Extract the [X, Y] coordinate from the center of the cell holding the provided text.  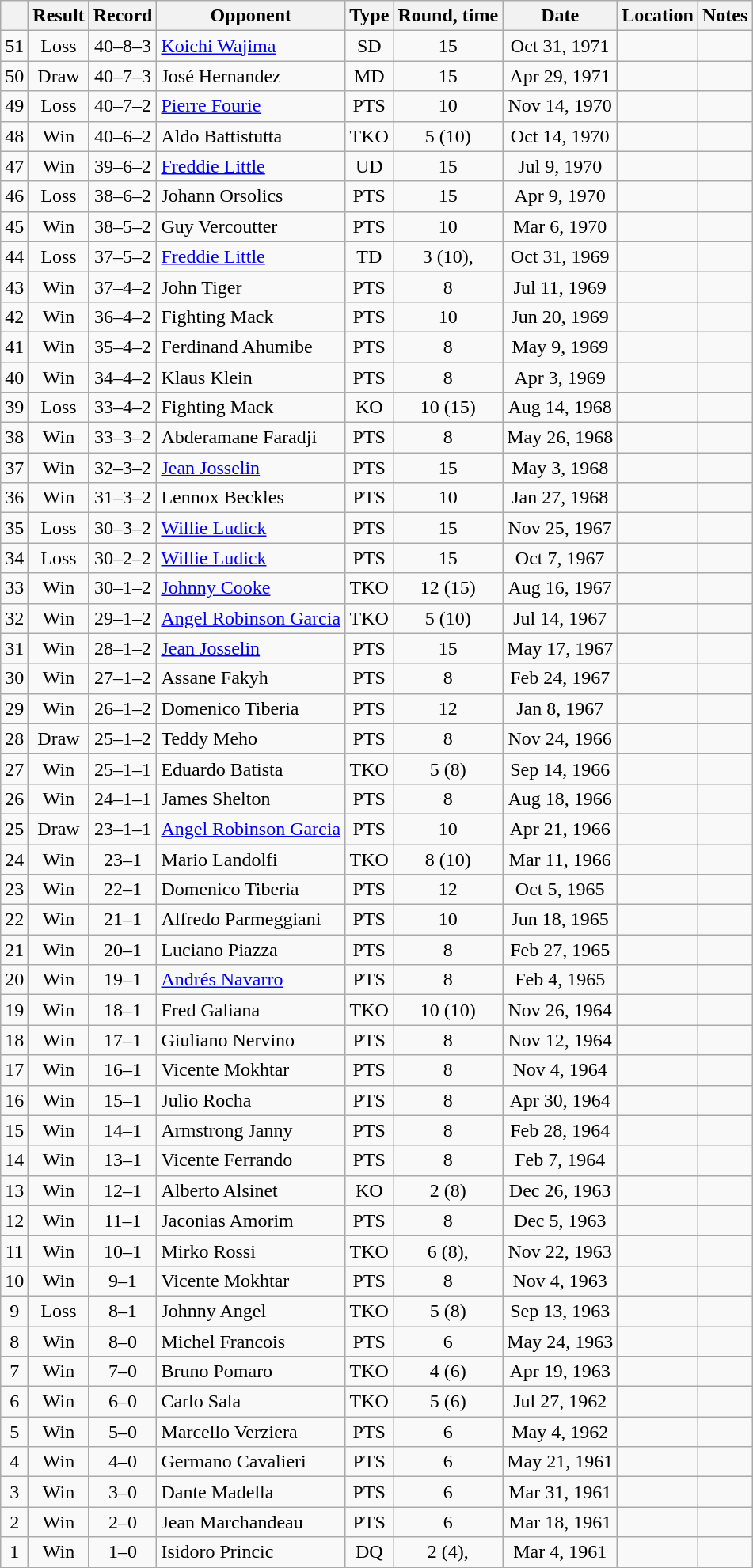
Nov 26, 1964 [561, 1010]
Apr 29, 1971 [561, 76]
7–0 [123, 1372]
1 [14, 1552]
42 [14, 317]
11 [14, 1251]
May 26, 1968 [561, 438]
Armstrong Janny [251, 1130]
17 [14, 1070]
Jun 18, 1965 [561, 920]
Johann Orsolics [251, 196]
Feb 7, 1964 [561, 1160]
28–1–2 [123, 648]
May 17, 1967 [561, 648]
26 [14, 799]
27–1–2 [123, 678]
Opponent [251, 16]
Bruno Pomaro [251, 1372]
1–0 [123, 1552]
5 (6) [448, 1402]
Mar 18, 1961 [561, 1522]
28 [14, 738]
Eduardo Batista [251, 769]
38–5–2 [123, 226]
May 24, 1963 [561, 1342]
May 3, 1968 [561, 468]
Julio Rocha [251, 1100]
38–6–2 [123, 196]
Oct 14, 1970 [561, 136]
Mar 6, 1970 [561, 226]
8–0 [123, 1342]
Nov 22, 1963 [561, 1251]
31 [14, 648]
22 [14, 920]
May 9, 1969 [561, 347]
29 [14, 708]
Round, time [448, 16]
Dec 5, 1963 [561, 1221]
Oct 7, 1967 [561, 558]
Oct 31, 1969 [561, 256]
Nov 12, 1964 [561, 1040]
5 [14, 1432]
UD [369, 166]
27 [14, 769]
Andrés Navarro [251, 980]
Nov 4, 1964 [561, 1070]
10 (15) [448, 408]
Feb 28, 1964 [561, 1130]
38 [14, 438]
24–1–1 [123, 799]
4–0 [123, 1462]
Luciano Piazza [251, 950]
34–4–2 [123, 378]
Johnny Cooke [251, 588]
21 [14, 950]
2 [14, 1522]
Type [369, 16]
7 [14, 1372]
Isidoro Princic [251, 1552]
Michel Francois [251, 1342]
Jul 14, 1967 [561, 618]
23 [14, 890]
3–0 [123, 1492]
3 [14, 1492]
9–1 [123, 1281]
34 [14, 558]
37–5–2 [123, 256]
37 [14, 468]
40–7–2 [123, 106]
Fred Galiana [251, 1010]
35–4–2 [123, 347]
Guy Vercoutter [251, 226]
18–1 [123, 1010]
Nov 4, 1963 [561, 1281]
Sep 13, 1963 [561, 1311]
Mar 31, 1961 [561, 1492]
4 [14, 1462]
32–3–2 [123, 468]
Alfredo Parmeggiani [251, 920]
45 [14, 226]
SD [369, 46]
Vicente Ferrando [251, 1160]
May 4, 1962 [561, 1432]
Carlo Sala [251, 1402]
Apr 30, 1964 [561, 1100]
43 [14, 287]
33–3–2 [123, 438]
40–6–2 [123, 136]
Dec 26, 1963 [561, 1190]
Jul 27, 1962 [561, 1402]
16 [14, 1100]
22–1 [123, 890]
2–0 [123, 1522]
Feb 4, 1965 [561, 980]
16–1 [123, 1070]
10 (10) [448, 1010]
Nov 14, 1970 [561, 106]
23–1 [123, 859]
35 [14, 528]
Jan 8, 1967 [561, 708]
33–4–2 [123, 408]
Aug 16, 1967 [561, 588]
Jul 9, 1970 [561, 166]
DQ [369, 1552]
Aug 14, 1968 [561, 408]
11–1 [123, 1221]
41 [14, 347]
Germano Cavalieri [251, 1462]
Koichi Wajima [251, 46]
8–1 [123, 1311]
19–1 [123, 980]
40–7–3 [123, 76]
25 [14, 829]
6–0 [123, 1402]
13–1 [123, 1160]
40–8–3 [123, 46]
3 (10), [448, 256]
Record [123, 16]
48 [14, 136]
Ferdinand Ahumibe [251, 347]
21–1 [123, 920]
Jan 27, 1968 [561, 498]
Oct 5, 1965 [561, 890]
30 [14, 678]
5–0 [123, 1432]
24 [14, 859]
Johnny Angel [251, 1311]
Notes [724, 16]
Jean Marchandeau [251, 1522]
2 (8) [448, 1190]
Giuliano Nervino [251, 1040]
47 [14, 166]
50 [14, 76]
James Shelton [251, 799]
12–1 [123, 1190]
13 [14, 1190]
Alberto Alsinet [251, 1190]
23–1–1 [123, 829]
Mirko Rossi [251, 1251]
TD [369, 256]
Oct 31, 1971 [561, 46]
Assane Fakyh [251, 678]
29–1–2 [123, 618]
Feb 24, 1967 [561, 678]
46 [14, 196]
John Tiger [251, 287]
6 (8), [448, 1251]
Jun 20, 1969 [561, 317]
10–1 [123, 1251]
Location [658, 16]
39 [14, 408]
39–6–2 [123, 166]
25–1–2 [123, 738]
Jul 11, 1969 [561, 287]
30–2–2 [123, 558]
Apr 21, 1966 [561, 829]
Mar 11, 1966 [561, 859]
20 [14, 980]
Lennox Beckles [251, 498]
Aldo Battistutta [251, 136]
Nov 25, 1967 [561, 528]
Apr 19, 1963 [561, 1372]
20–1 [123, 950]
8 (10) [448, 859]
30–1–2 [123, 588]
18 [14, 1040]
José Hernandez [251, 76]
30–3–2 [123, 528]
Abderamane Faradji [251, 438]
33 [14, 588]
Date [561, 16]
May 21, 1961 [561, 1462]
15–1 [123, 1100]
37–4–2 [123, 287]
40 [14, 378]
4 (6) [448, 1372]
Apr 3, 1969 [561, 378]
17–1 [123, 1040]
Jaconias Amorim [251, 1221]
Mar 4, 1961 [561, 1552]
Result [59, 16]
Sep 14, 1966 [561, 769]
Aug 18, 1966 [561, 799]
25–1–1 [123, 769]
12 (15) [448, 588]
26–1–2 [123, 708]
Mario Landolfi [251, 859]
32 [14, 618]
36 [14, 498]
2 (4), [448, 1552]
Dante Madella [251, 1492]
19 [14, 1010]
Klaus Klein [251, 378]
51 [14, 46]
Nov 24, 1966 [561, 738]
36–4–2 [123, 317]
Teddy Meho [251, 738]
31–3–2 [123, 498]
14–1 [123, 1130]
44 [14, 256]
MD [369, 76]
Pierre Fourie [251, 106]
Apr 9, 1970 [561, 196]
14 [14, 1160]
Feb 27, 1965 [561, 950]
9 [14, 1311]
49 [14, 106]
Marcello Verziera [251, 1432]
